From the cell containing the given text, extract its center point as (x, y) coordinate. 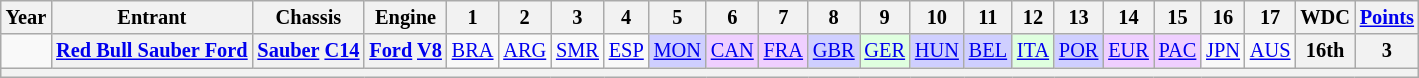
AUS (1270, 51)
ESP (626, 51)
13 (1078, 17)
SMR (578, 51)
MON (678, 51)
POR (1078, 51)
BEL (988, 51)
Year (26, 17)
JPN (1223, 51)
Entrant (152, 17)
14 (1128, 17)
1 (473, 17)
8 (834, 17)
11 (988, 17)
BRA (473, 51)
17 (1270, 17)
Red Bull Sauber Ford (152, 51)
Engine (405, 17)
2 (524, 17)
ARG (524, 51)
5 (678, 17)
HUN (937, 51)
FRA (784, 51)
CAN (732, 51)
Ford V8 (405, 51)
Sauber C14 (309, 51)
9 (885, 17)
6 (732, 17)
15 (1178, 17)
ITA (1033, 51)
GBR (834, 51)
16 (1223, 17)
16th (1325, 51)
10 (937, 17)
WDC (1325, 17)
EUR (1128, 51)
GER (885, 51)
4 (626, 17)
7 (784, 17)
Points (1387, 17)
PAC (1178, 51)
12 (1033, 17)
Chassis (309, 17)
